Locate the cell with the specified text and output its (x, y) center coordinate. 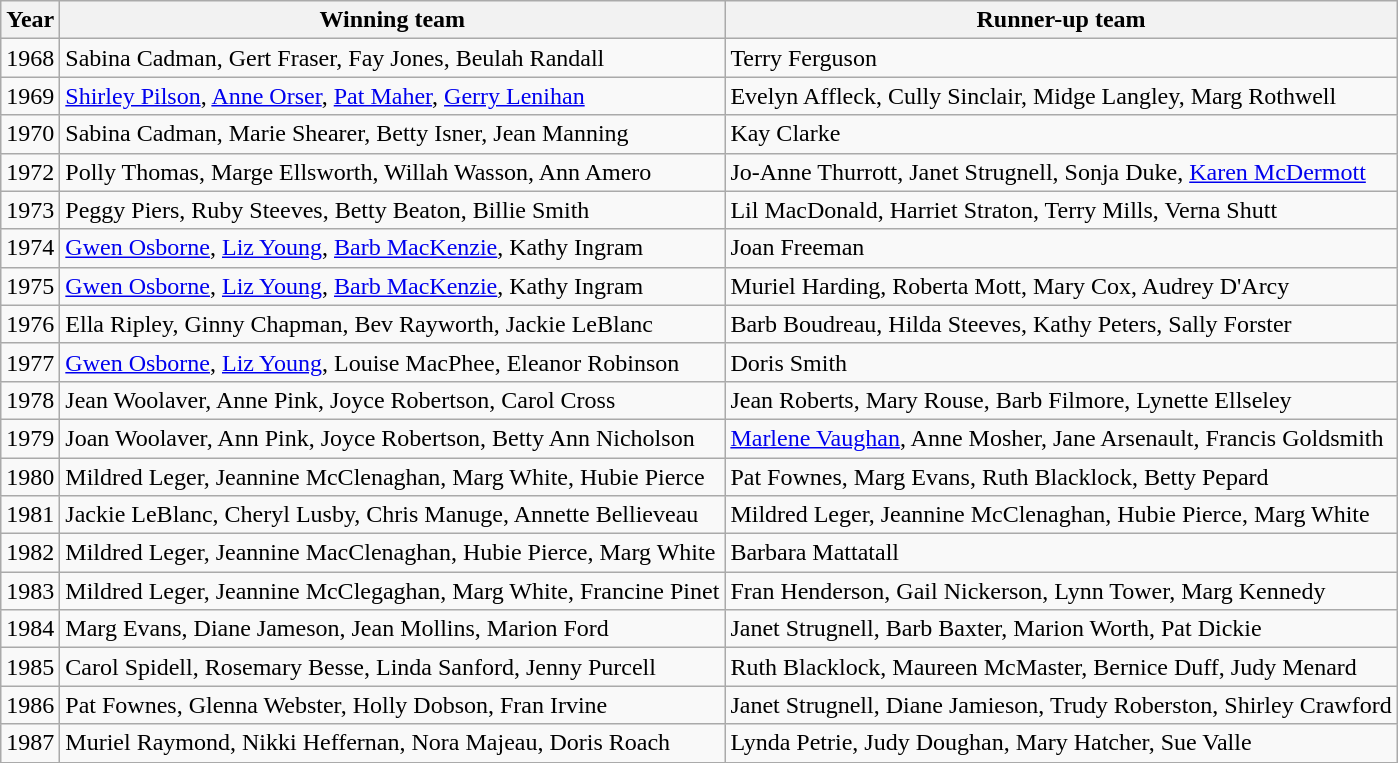
Peggy Piers, Ruby Steeves, Betty Beaton, Billie Smith (392, 210)
1969 (30, 96)
Lynda Petrie, Judy Doughan, Mary Hatcher, Sue Valle (1061, 743)
1972 (30, 172)
1974 (30, 248)
Mildred Leger, Jeannine McClegaghan, Marg White, Francine Pinet (392, 591)
1968 (30, 58)
Barb Boudreau, Hilda Steeves, Kathy Peters, Sally Forster (1061, 324)
Mildred Leger, Jeannine McClenaghan, Marg White, Hubie Pierce (392, 477)
Mildred Leger, Jeannine MacClenaghan, Hubie Pierce, Marg White (392, 553)
Jean Woolaver, Anne Pink, Joyce Robertson, Carol Cross (392, 400)
Joan Freeman (1061, 248)
1980 (30, 477)
Shirley Pilson, Anne Orser, Pat Maher, Gerry Lenihan (392, 96)
Evelyn Affleck, Cully Sinclair, Midge Langley, Marg Rothwell (1061, 96)
1978 (30, 400)
Joan Woolaver, Ann Pink, Joyce Robertson, Betty Ann Nicholson (392, 438)
Sabina Cadman, Gert Fraser, Fay Jones, Beulah Randall (392, 58)
Pat Fownes, Glenna Webster, Holly Dobson, Fran Irvine (392, 705)
1976 (30, 324)
Terry Ferguson (1061, 58)
Polly Thomas, Marge Ellsworth, Willah Wasson, Ann Amero (392, 172)
1981 (30, 515)
1986 (30, 705)
Mildred Leger, Jeannine McClenaghan, Hubie Pierce, Marg White (1061, 515)
1982 (30, 553)
Marg Evans, Diane Jameson, Jean Mollins, Marion Ford (392, 629)
1987 (30, 743)
Janet Strugnell, Barb Baxter, Marion Worth, Pat Dickie (1061, 629)
1979 (30, 438)
1985 (30, 667)
1970 (30, 134)
Pat Fownes, Marg Evans, Ruth Blacklock, Betty Pepard (1061, 477)
Winning team (392, 20)
Sabina Cadman, Marie Shearer, Betty Isner, Jean Manning (392, 134)
Muriel Raymond, Nikki Heffernan, Nora Majeau, Doris Roach (392, 743)
Kay Clarke (1061, 134)
1973 (30, 210)
Year (30, 20)
Marlene Vaughan, Anne Mosher, Jane Arsenault, Francis Goldsmith (1061, 438)
Jo-Anne Thurrott, Janet Strugnell, Sonja Duke, Karen McDermott (1061, 172)
Jackie LeBlanc, Cheryl Lusby, Chris Manuge, Annette Bellieveau (392, 515)
Gwen Osborne, Liz Young, Louise MacPhee, Eleanor Robinson (392, 362)
1984 (30, 629)
Ruth Blacklock, Maureen McMaster, Bernice Duff, Judy Menard (1061, 667)
Carol Spidell, Rosemary Besse, Linda Sanford, Jenny Purcell (392, 667)
1983 (30, 591)
Runner-up team (1061, 20)
Janet Strugnell, Diane Jamieson, Trudy Roberston, Shirley Crawford (1061, 705)
Ella Ripley, Ginny Chapman, Bev Rayworth, Jackie LeBlanc (392, 324)
Lil MacDonald, Harriet Straton, Terry Mills, Verna Shutt (1061, 210)
1977 (30, 362)
Barbara Mattatall (1061, 553)
Muriel Harding, Roberta Mott, Mary Cox, Audrey D'Arcy (1061, 286)
1975 (30, 286)
Jean Roberts, Mary Rouse, Barb Filmore, Lynette Ellseley (1061, 400)
Doris Smith (1061, 362)
Fran Henderson, Gail Nickerson, Lynn Tower, Marg Kennedy (1061, 591)
